Search for the cell housing the specified text and yield its [x, y] center coordinate. 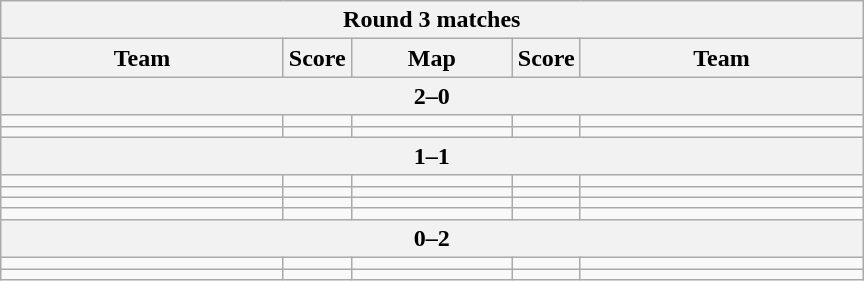
1–1 [432, 156]
Round 3 matches [432, 20]
0–2 [432, 238]
Map [432, 58]
2–0 [432, 96]
